Pinpoint the cell where the given text exists, returning its (x, y) midpoint coordinate. 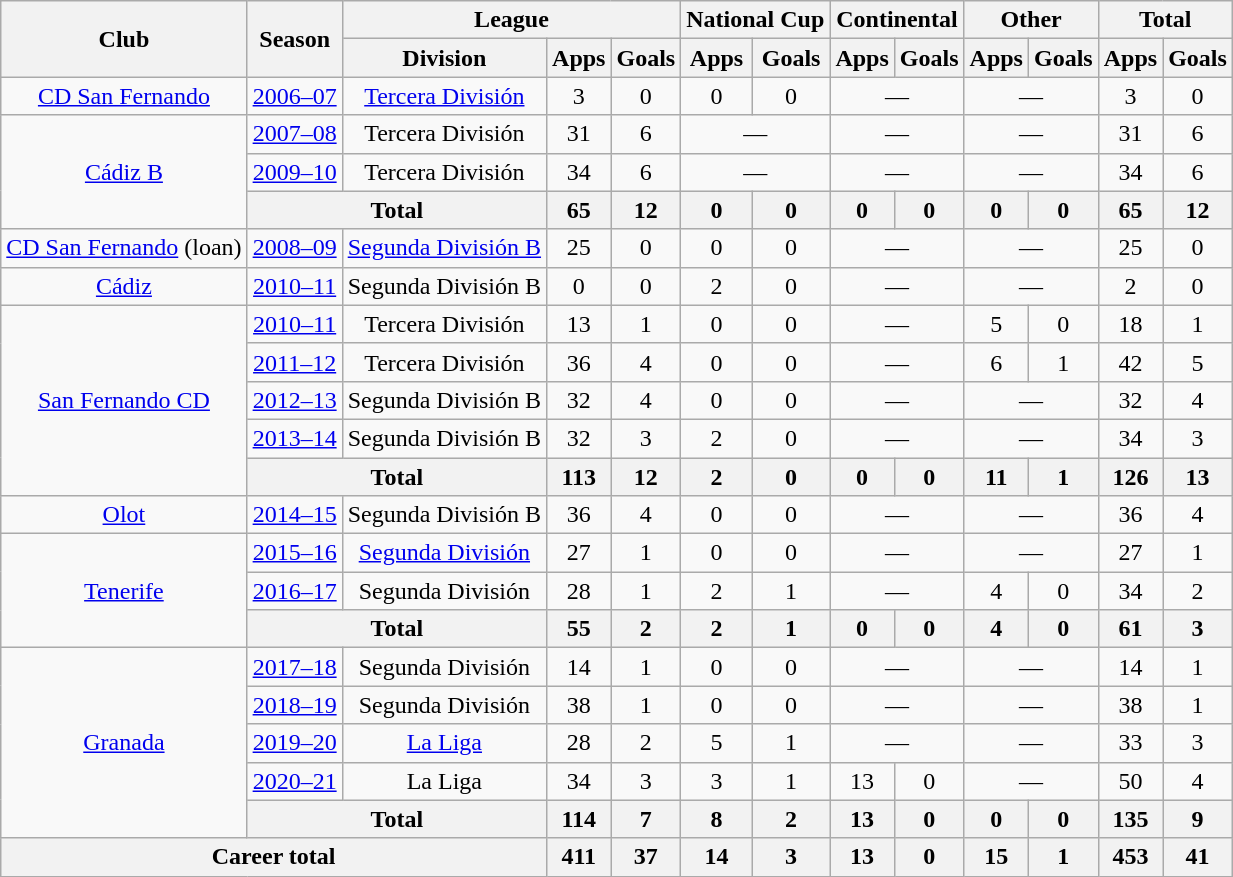
7 (646, 819)
2007–08 (294, 134)
55 (579, 629)
Cádiz (124, 286)
126 (1130, 477)
Granada (124, 743)
League (512, 20)
2014–15 (294, 515)
2020–21 (294, 781)
2011–12 (294, 362)
Olot (124, 515)
15 (996, 857)
8 (717, 819)
2008–09 (294, 248)
453 (1130, 857)
41 (1198, 857)
11 (996, 477)
50 (1130, 781)
135 (1130, 819)
2018–19 (294, 705)
Continental (897, 20)
San Fernando CD (124, 400)
CD San Fernando (loan) (124, 248)
42 (1130, 362)
Division (444, 58)
Season (294, 39)
2012–13 (294, 400)
2006–07 (294, 96)
2016–17 (294, 591)
2013–14 (294, 438)
Career total (274, 857)
National Cup (756, 20)
37 (646, 857)
Cádiz B (124, 172)
Tenerife (124, 591)
113 (579, 477)
Club (124, 39)
2009–10 (294, 172)
2019–20 (294, 743)
33 (1130, 743)
114 (579, 819)
9 (1198, 819)
411 (579, 857)
18 (1130, 324)
61 (1130, 629)
2017–18 (294, 667)
CD San Fernando (124, 96)
2015–16 (294, 553)
Other (1031, 20)
